Output the [X, Y] coordinate of the center of the cell containing the given text.  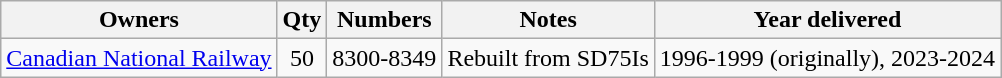
1996-1999 (originally), 2023-2024 [827, 58]
Notes [548, 20]
Canadian National Railway [139, 58]
Qty [302, 20]
Rebuilt from SD75Is [548, 58]
8300-8349 [384, 58]
Owners [139, 20]
50 [302, 58]
Numbers [384, 20]
Year delivered [827, 20]
